Pinpoint the cell where the given text exists, returning its [x, y] midpoint coordinate. 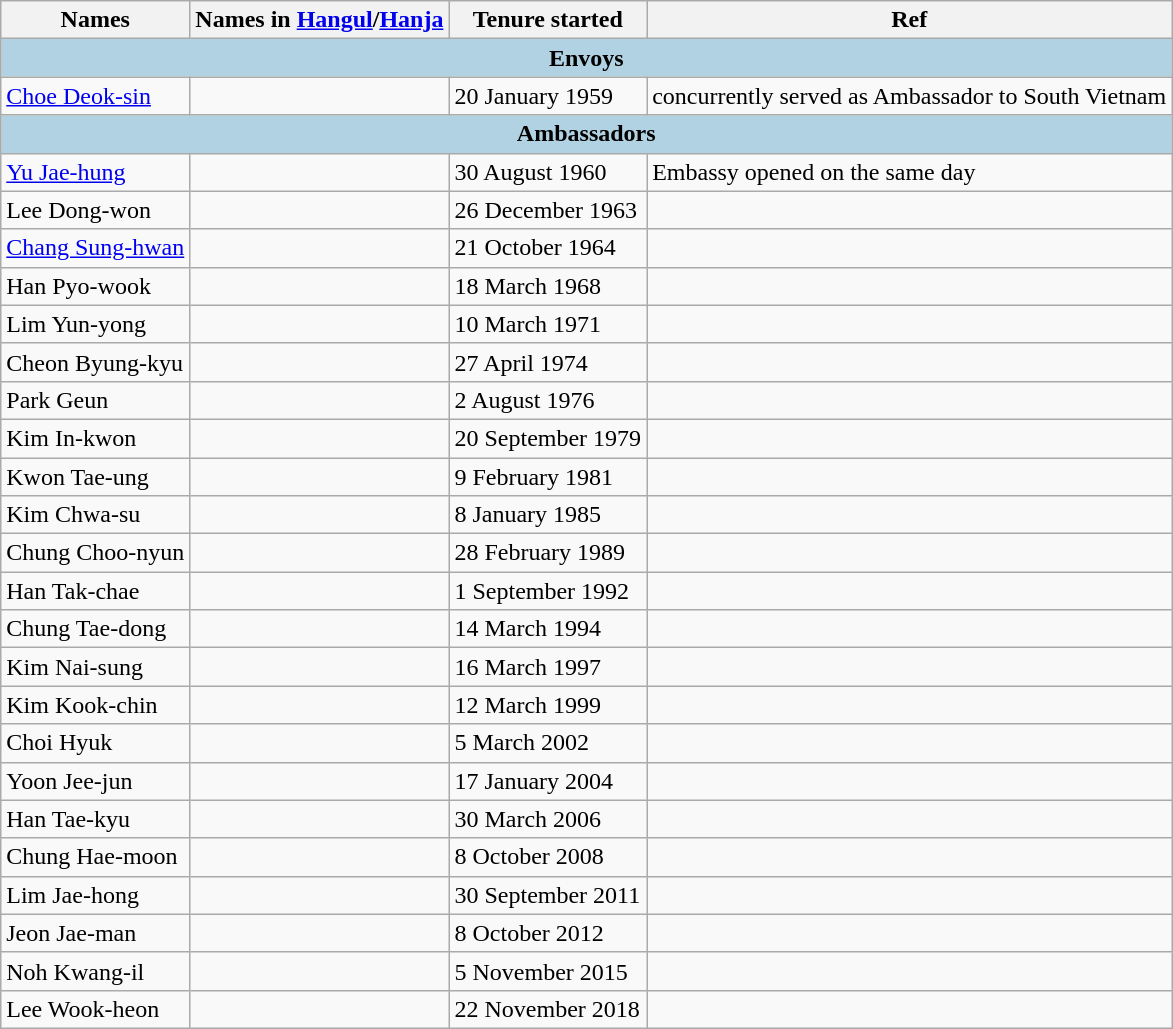
Kim Nai-sung [96, 667]
27 April 1974 [548, 362]
Park Geun [96, 400]
5 March 2002 [548, 743]
8 January 1985 [548, 515]
Chang Sung-hwan [96, 248]
Choe Deok-sin [96, 96]
9 February 1981 [548, 477]
5 November 2015 [548, 971]
14 March 1994 [548, 629]
Lee Dong-won [96, 210]
Lim Yun-yong [96, 324]
8 October 2008 [548, 857]
Kwon Tae-ung [96, 477]
30 August 1960 [548, 172]
Yu Jae-hung [96, 172]
Names [96, 20]
Yoon Jee-jun [96, 781]
Han Tak-chae [96, 591]
Choi Hyuk [96, 743]
Han Tae-kyu [96, 819]
Chung Choo-nyun [96, 553]
Lee Wook-heon [96, 1009]
30 March 2006 [548, 819]
Cheon Byung-kyu [96, 362]
20 September 1979 [548, 438]
26 December 1963 [548, 210]
Kim Kook-chin [96, 705]
12 March 1999 [548, 705]
16 March 1997 [548, 667]
Noh Kwang-il [96, 971]
30 September 2011 [548, 895]
Lim Jae-hong [96, 895]
Ambassadors [586, 134]
Jeon Jae-man [96, 933]
8 October 2012 [548, 933]
Envoys [586, 58]
Ref [910, 20]
Kim Chwa-su [96, 515]
21 October 1964 [548, 248]
28 February 1989 [548, 553]
Kim In-kwon [96, 438]
18 March 1968 [548, 286]
2 August 1976 [548, 400]
Han Pyo-wook [96, 286]
Chung Tae-dong [96, 629]
20 January 1959 [548, 96]
10 March 1971 [548, 324]
concurrently served as Ambassador to South Vietnam [910, 96]
22 November 2018 [548, 1009]
Tenure started [548, 20]
Embassy opened on the same day [910, 172]
1 September 1992 [548, 591]
17 January 2004 [548, 781]
Names in Hangul/Hanja [320, 20]
Chung Hae-moon [96, 857]
